Output the (x, y) coordinate of the center of the cell containing the given text.  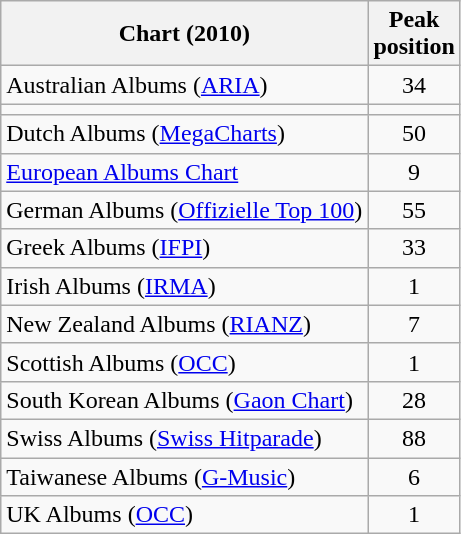
9 (414, 172)
Greek Albums (IFPI) (184, 248)
Taiwanese Albums (G-Music) (184, 477)
88 (414, 438)
Australian Albums (ARIA) (184, 85)
7 (414, 324)
New Zealand Albums (RIANZ) (184, 324)
28 (414, 400)
Peakposition (414, 34)
Swiss Albums (Swiss Hitparade) (184, 438)
South Korean Albums (Gaon Chart) (184, 400)
UK Albums (OCC) (184, 515)
Scottish Albums (OCC) (184, 362)
German Albums (Offizielle Top 100) (184, 210)
Dutch Albums (MegaCharts) (184, 134)
34 (414, 85)
European Albums Chart (184, 172)
33 (414, 248)
55 (414, 210)
Chart (2010) (184, 34)
50 (414, 134)
Irish Albums (IRMA) (184, 286)
6 (414, 477)
